Detect which cell encompasses the target text, then output its (X, Y) center coordinate. 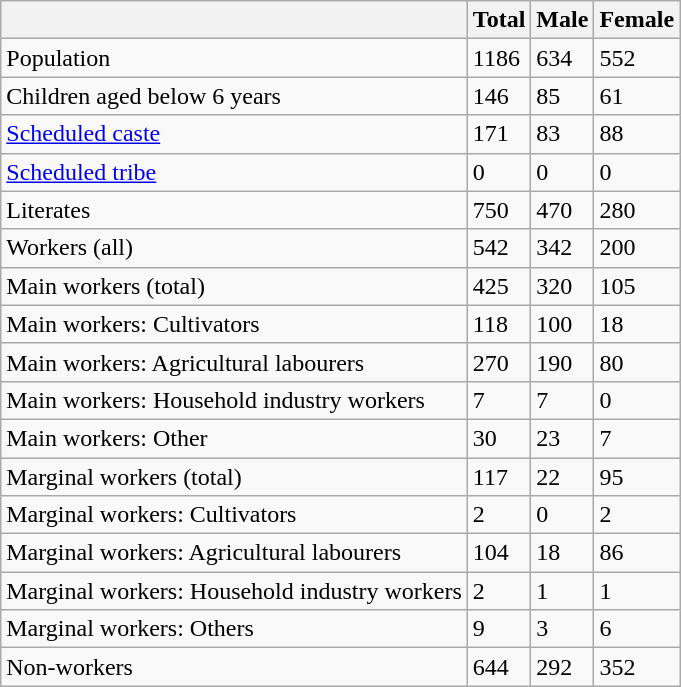
Literates (234, 210)
200 (637, 248)
22 (562, 477)
Workers (all) (234, 248)
280 (637, 210)
Female (637, 20)
23 (562, 438)
Marginal workers: Others (234, 629)
Children aged below 6 years (234, 96)
171 (499, 134)
61 (637, 96)
104 (499, 553)
Scheduled caste (234, 134)
425 (499, 286)
Main workers: Cultivators (234, 324)
Male (562, 20)
542 (499, 248)
634 (562, 58)
Marginal workers: Cultivators (234, 515)
342 (562, 248)
1186 (499, 58)
80 (637, 362)
Marginal workers: Agricultural labourers (234, 553)
118 (499, 324)
Marginal workers: Household industry workers (234, 591)
Population (234, 58)
83 (562, 134)
644 (499, 667)
95 (637, 477)
100 (562, 324)
6 (637, 629)
Main workers: Other (234, 438)
Scheduled tribe (234, 172)
117 (499, 477)
190 (562, 362)
30 (499, 438)
105 (637, 286)
352 (637, 667)
552 (637, 58)
320 (562, 286)
Main workers (total) (234, 286)
470 (562, 210)
Marginal workers (total) (234, 477)
3 (562, 629)
Non-workers (234, 667)
88 (637, 134)
750 (499, 210)
270 (499, 362)
146 (499, 96)
9 (499, 629)
85 (562, 96)
Main workers: Household industry workers (234, 400)
Main workers: Agricultural labourers (234, 362)
292 (562, 667)
86 (637, 553)
Total (499, 20)
